For the text-containing cell, return its midpoint in [X, Y] coordinate format. 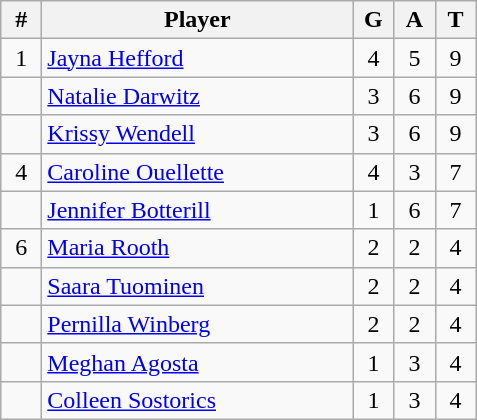
Player [198, 20]
Jennifer Botterill [198, 210]
Pernilla Winberg [198, 324]
Natalie Darwitz [198, 96]
Jayna Hefford [198, 58]
# [22, 20]
Colleen Sostorics [198, 400]
Meghan Agosta [198, 362]
A [414, 20]
5 [414, 58]
Saara Tuominen [198, 286]
T [456, 20]
G [374, 20]
Maria Rooth [198, 248]
Caroline Ouellette [198, 172]
Krissy Wendell [198, 134]
